Locate the cell with the specified text and output its (x, y) center coordinate. 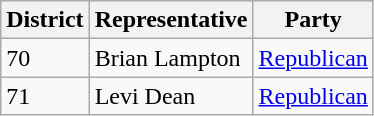
71 (45, 96)
Party (313, 20)
Levi Dean (171, 96)
70 (45, 58)
Representative (171, 20)
Brian Lampton (171, 58)
District (45, 20)
